Provide the [x, y] coordinate of the cell's center where the given text is located.  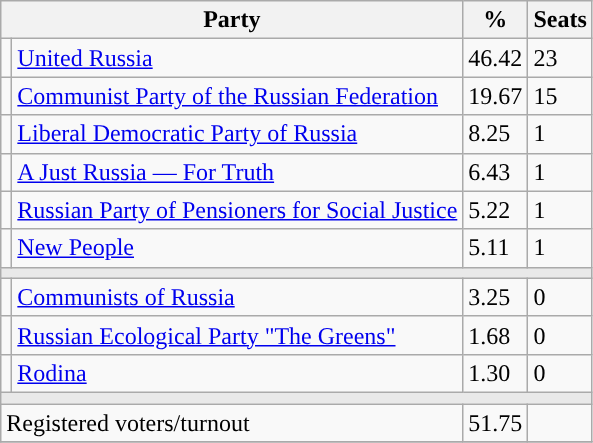
3.25 [496, 297]
Seats [560, 20]
23 [560, 58]
1.30 [496, 373]
51.75 [496, 423]
Party [232, 20]
Communists of Russia [238, 297]
Registered voters/turnout [232, 423]
5.22 [496, 210]
Russian Party of Pensioners for Social Justice [238, 210]
6.43 [496, 172]
19.67 [496, 96]
Liberal Democratic Party of Russia [238, 134]
5.11 [496, 248]
United Russia [238, 58]
Rodina [238, 373]
46.42 [496, 58]
% [496, 20]
A Just Russia — For Truth [238, 172]
8.25 [496, 134]
15 [560, 96]
1.68 [496, 335]
Communist Party of the Russian Federation [238, 96]
New People [238, 248]
Russian Ecological Party "The Greens" [238, 335]
